Extract the [X, Y] coordinate from the center of the cell holding the provided text.  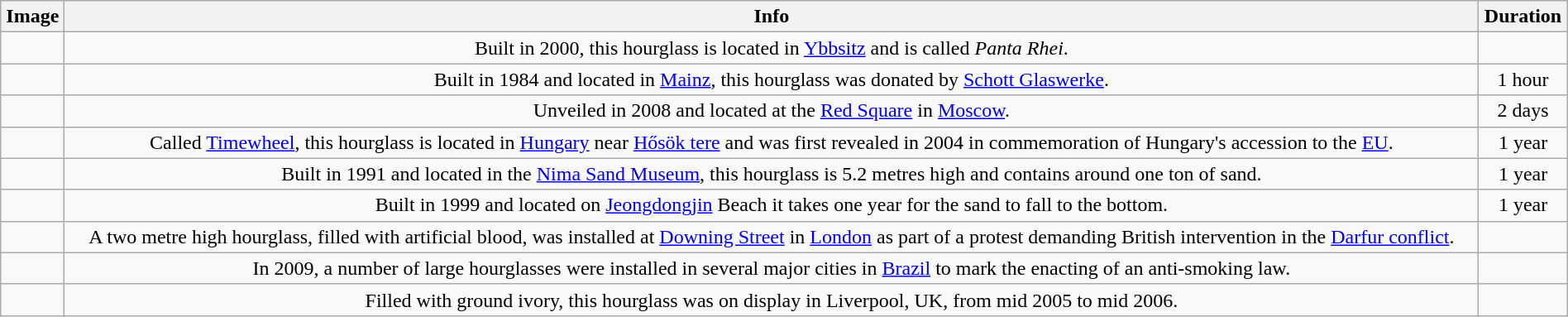
Info [772, 17]
2 days [1523, 111]
Built in 1999 and located on Jeongdongjin Beach it takes one year for the sand to fall to the bottom. [772, 205]
Image [33, 17]
Built in 1991 and located in the Nima Sand Museum, this hourglass is 5.2 metres high and contains around one ton of sand. [772, 174]
In 2009, a number of large hourglasses were installed in several major cities in Brazil to mark the enacting of an anti-smoking law. [772, 268]
1 hour [1523, 79]
Unveiled in 2008 and located at the Red Square in Moscow. [772, 111]
Built in 2000, this hourglass is located in Ybbsitz and is called Panta Rhei. [772, 48]
Filled with ground ivory, this hourglass was on display in Liverpool, UK, from mid 2005 to mid 2006. [772, 300]
Built in 1984 and located in Mainz, this hourglass was donated by Schott Glaswerke. [772, 79]
Duration [1523, 17]
